Scan for the cell matching the given text and deliver its (x, y) coordinate at center. 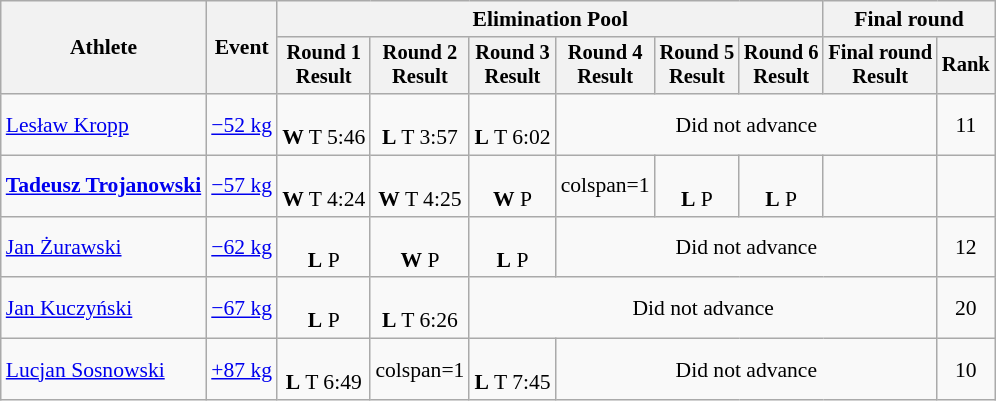
Round 2Result (420, 66)
Final roundResult (880, 66)
Round 4Result (606, 66)
Tadeusz Trojanowski (104, 186)
W T 4:25 (420, 186)
L T 3:57 (420, 124)
+87 kg (242, 370)
Round 1Result (324, 66)
Jan Kuczyński (104, 308)
Round 3Result (512, 66)
Rank (966, 66)
L T 6:26 (420, 308)
20 (966, 308)
Lucjan Sosnowski (104, 370)
−52 kg (242, 124)
L T 6:49 (324, 370)
Event (242, 48)
Round 5Result (697, 66)
Jan Żurawski (104, 248)
Final round (908, 19)
Elimination Pool (550, 19)
11 (966, 124)
Lesław Kropp (104, 124)
Round 6Result (781, 66)
−67 kg (242, 308)
W T 4:24 (324, 186)
10 (966, 370)
L T 6:02 (512, 124)
L T 7:45 (512, 370)
−57 kg (242, 186)
12 (966, 248)
Athlete (104, 48)
W T 5:46 (324, 124)
−62 kg (242, 248)
